Provide the (x, y) coordinate of the cell's center where the given text is located.  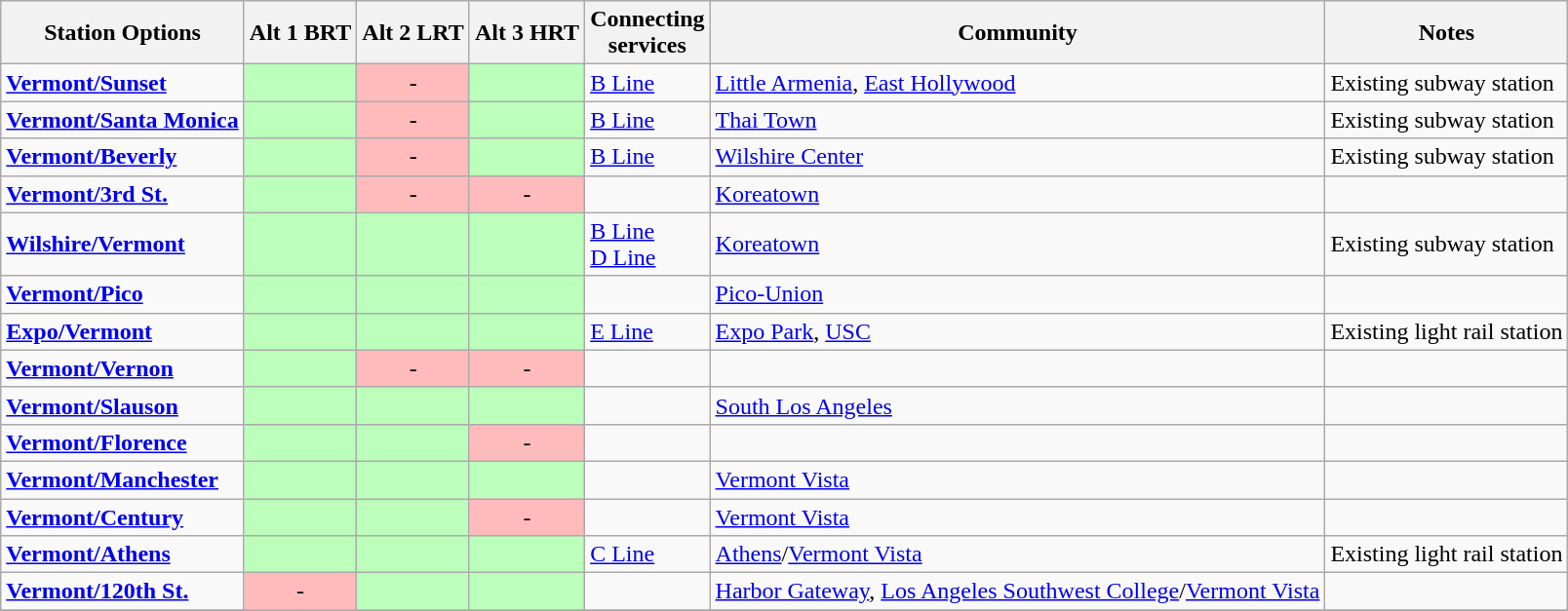
Alt 2 LRT (413, 33)
Expo Park, USC (1018, 331)
Vermont/Florence (123, 442)
Connectingservices (647, 33)
Vermont/Vernon (123, 368)
Vermont/Athens (123, 554)
C Line (647, 554)
Vermont/Sunset (123, 83)
Wilshire Center (1018, 157)
Wilshire/Vermont (123, 244)
Vermont/Pico (123, 294)
Little Armenia, East Hollywood (1018, 83)
Thai Town (1018, 120)
Community (1018, 33)
B Line D Line (647, 244)
Athens/Vermont Vista (1018, 554)
Vermont/Century (123, 517)
Vermont/120th St. (123, 592)
Vermont/Santa Monica (123, 120)
Alt 1 BRT (300, 33)
South Los Angeles (1018, 405)
Vermont/Manchester (123, 479)
Notes (1447, 33)
Alt 3 HRT (527, 33)
Expo/Vermont (123, 331)
Vermont/Beverly (123, 157)
Pico-Union (1018, 294)
Harbor Gateway, Los Angeles Southwest College/Vermont Vista (1018, 592)
Vermont/Slauson (123, 405)
Station Options (123, 33)
Vermont/3rd St. (123, 194)
E Line (647, 331)
